Provide the [x, y] coordinate of the cell's center where the given text is located.  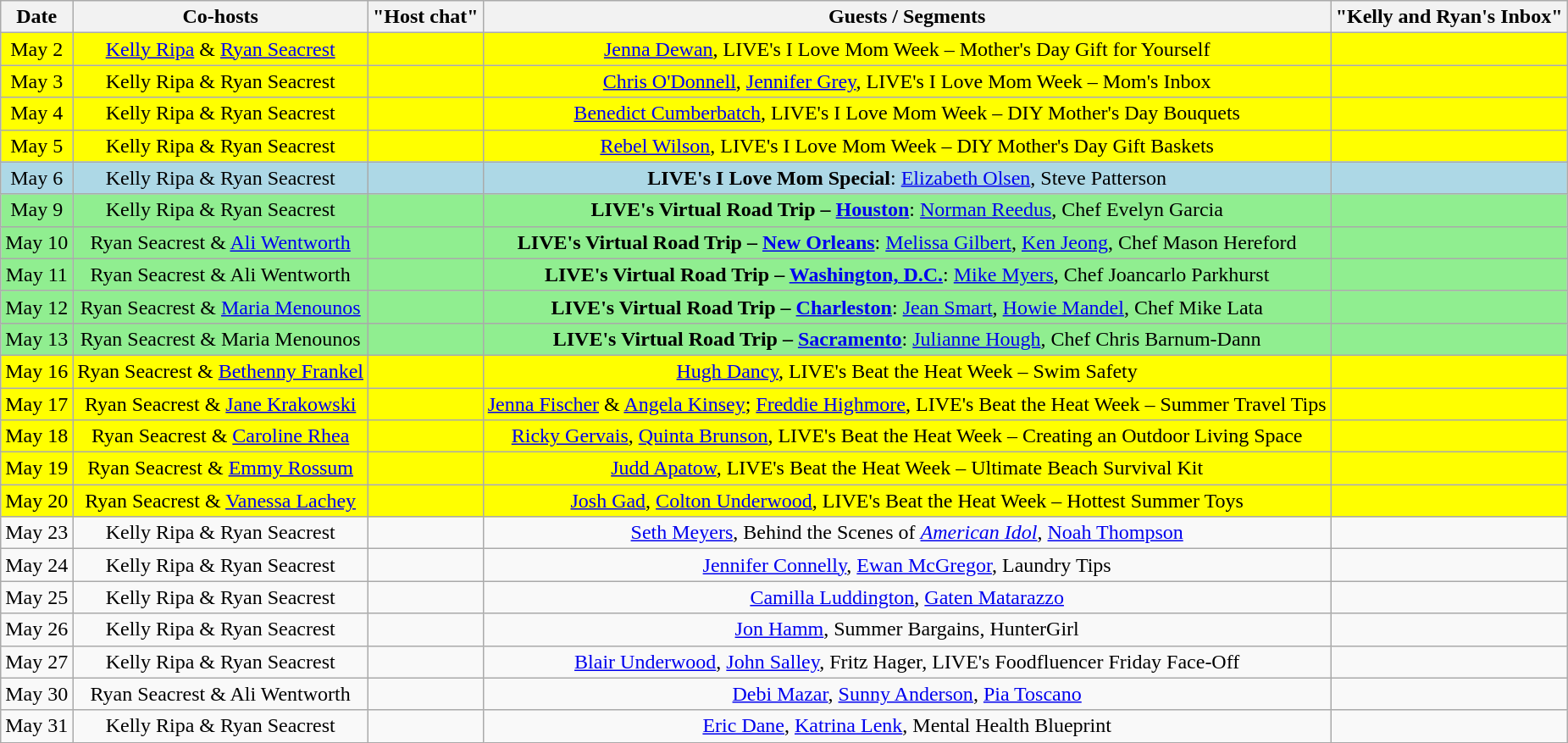
LIVE's I Love Mom Special: Elizabeth Olsen, Steve Patterson [906, 178]
May 10 [37, 242]
May 26 [37, 629]
May 11 [37, 274]
May 31 [37, 726]
Jon Hamm, Summer Bargains, HunterGirl [906, 629]
Judd Apatow, LIVE's Beat the Heat Week – Ultimate Beach Survival Kit [906, 469]
May 24 [37, 565]
LIVE's Virtual Road Trip – Charleston: Jean Smart, Howie Mandel, Chef Mike Lata [906, 307]
Jennifer Connelly, Ewan McGregor, Laundry Tips [906, 565]
LIVE's Virtual Road Trip – Sacramento: Julianne Hough, Chef Chris Barnum-Dann [906, 339]
Eric Dane, Katrina Lenk, Mental Health Blueprint [906, 726]
Ryan Seacrest & Emmy Rossum [220, 469]
"Kelly and Ryan's Inbox" [1449, 17]
Ryan Seacrest & Vanessa Lachey [220, 501]
Guests / Segments [906, 17]
Date [37, 17]
LIVE's Virtual Road Trip – Washington, D.C.: Mike Myers, Chef Joancarlo Parkhurst [906, 274]
May 27 [37, 662]
Chris O'Donnell, Jennifer Grey, LIVE's I Love Mom Week – Mom's Inbox [906, 81]
May 18 [37, 436]
May 4 [37, 114]
Ricky Gervais, Quinta Brunson, LIVE's Beat the Heat Week – Creating an Outdoor Living Space [906, 436]
LIVE's Virtual Road Trip – Houston: Norman Reedus, Chef Evelyn Garcia [906, 210]
LIVE's Virtual Road Trip – New Orleans: Melissa Gilbert, Ken Jeong, Chef Mason Hereford [906, 242]
May 13 [37, 339]
May 3 [37, 81]
May 25 [37, 597]
May 16 [37, 371]
Rebel Wilson, LIVE's I Love Mom Week – DIY Mother's Day Gift Baskets [906, 146]
Benedict Cumberbatch, LIVE's I Love Mom Week – DIY Mother's Day Bouquets [906, 114]
May 20 [37, 501]
May 30 [37, 694]
May 2 [37, 49]
"Host chat" [426, 17]
Jenna Dewan, LIVE's I Love Mom Week – Mother's Day Gift for Yourself [906, 49]
Ryan Seacrest & Caroline Rhea [220, 436]
Camilla Luddington, Gaten Matarazzo [906, 597]
Debi Mazar, Sunny Anderson, Pia Toscano [906, 694]
Hugh Dancy, LIVE's Beat the Heat Week – Swim Safety [906, 371]
Ryan Seacrest & Bethenny Frankel [220, 371]
May 12 [37, 307]
May 9 [37, 210]
May 23 [37, 533]
Ryan Seacrest & Jane Krakowski [220, 404]
Josh Gad, Colton Underwood, LIVE's Beat the Heat Week – Hottest Summer Toys [906, 501]
May 6 [37, 178]
Jenna Fischer & Angela Kinsey; Freddie Highmore, LIVE's Beat the Heat Week – Summer Travel Tips [906, 404]
Seth Meyers, Behind the Scenes of American Idol, Noah Thompson [906, 533]
May 17 [37, 404]
Co-hosts [220, 17]
May 5 [37, 146]
Blair Underwood, John Salley, Fritz Hager, LIVE's Foodfluencer Friday Face-Off [906, 662]
May 19 [37, 469]
